Detect which cell encompasses the target text, then output its [X, Y] center coordinate. 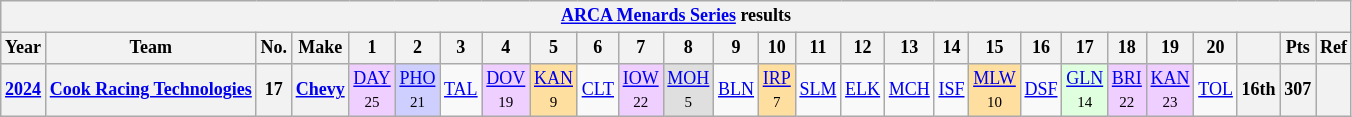
4 [506, 48]
2 [418, 48]
Cook Racing Technologies [150, 90]
18 [1128, 48]
16 [1041, 48]
Ref [1334, 48]
MCH [909, 90]
15 [994, 48]
19 [1170, 48]
ELK [863, 90]
IRP7 [776, 90]
DOV19 [506, 90]
GLN14 [1085, 90]
10 [776, 48]
5 [554, 48]
11 [818, 48]
TAL [461, 90]
16th [1258, 90]
6 [598, 48]
1 [372, 48]
Chevy [320, 90]
IOW22 [640, 90]
TOL [1216, 90]
13 [909, 48]
2024 [24, 90]
ARCA Menards Series results [676, 16]
307 [1298, 90]
MLW10 [994, 90]
KAN9 [554, 90]
8 [688, 48]
PHO21 [418, 90]
ISF [952, 90]
Team [150, 48]
7 [640, 48]
14 [952, 48]
KAN23 [1170, 90]
20 [1216, 48]
MOH5 [688, 90]
No. [274, 48]
3 [461, 48]
CLT [598, 90]
Pts [1298, 48]
9 [736, 48]
Year [24, 48]
DAY25 [372, 90]
BRI22 [1128, 90]
12 [863, 48]
Make [320, 48]
BLN [736, 90]
DSF [1041, 90]
SLM [818, 90]
